Identify which cell holds the provided text, then report its (X, Y) central coordinate. 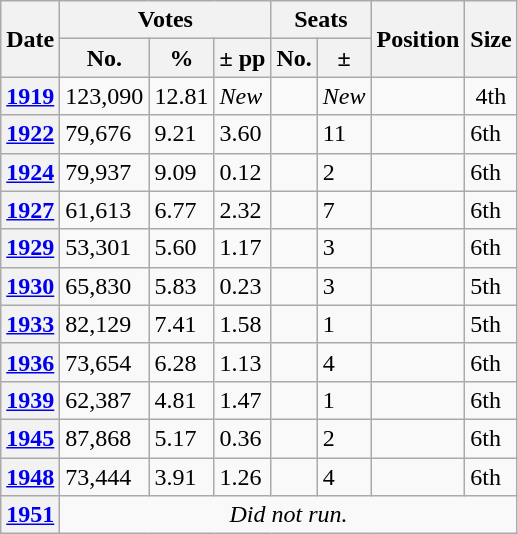
0.36 (242, 438)
7 (344, 210)
1948 (30, 477)
1936 (30, 362)
1930 (30, 286)
3.60 (242, 134)
1.26 (242, 477)
82,129 (104, 324)
1927 (30, 210)
± (344, 58)
53,301 (104, 248)
Votes (166, 20)
79,937 (104, 172)
1919 (30, 96)
± pp (242, 58)
79,676 (104, 134)
1924 (30, 172)
1945 (30, 438)
0.23 (242, 286)
1922 (30, 134)
87,868 (104, 438)
1.13 (242, 362)
9.09 (182, 172)
6.77 (182, 210)
61,613 (104, 210)
4th (491, 96)
11 (344, 134)
9.21 (182, 134)
7.41 (182, 324)
% (182, 58)
Did not run. (288, 515)
1929 (30, 248)
5.83 (182, 286)
65,830 (104, 286)
73,654 (104, 362)
123,090 (104, 96)
1.47 (242, 400)
62,387 (104, 400)
1951 (30, 515)
5.17 (182, 438)
73,444 (104, 477)
2.32 (242, 210)
4.81 (182, 400)
12.81 (182, 96)
5.60 (182, 248)
Date (30, 39)
Seats (321, 20)
1933 (30, 324)
1.17 (242, 248)
1.58 (242, 324)
1939 (30, 400)
Size (491, 39)
0.12 (242, 172)
6.28 (182, 362)
Position (418, 39)
3.91 (182, 477)
